Detect which cell encompasses the target text, then output its (x, y) center coordinate. 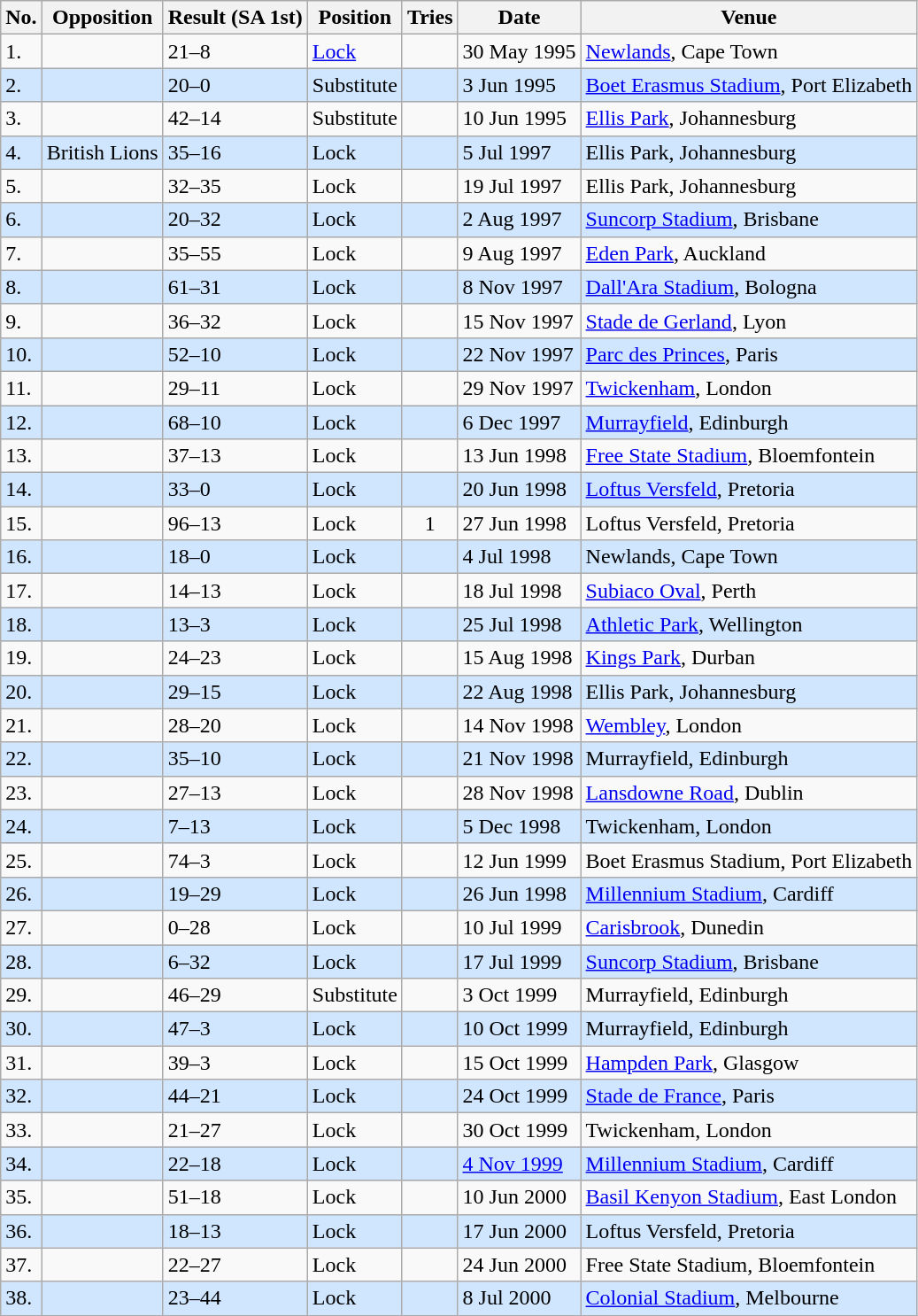
11. (21, 388)
8 Jul 2000 (519, 1298)
21. (21, 725)
36–32 (235, 321)
18. (21, 624)
18–13 (235, 1231)
5 Dec 1998 (519, 826)
Lansdowne Road, Dublin (749, 793)
9 Aug 1997 (519, 253)
4 Jul 1998 (519, 557)
19–29 (235, 894)
3 Oct 1999 (519, 995)
25. (21, 860)
8. (21, 287)
10 Jun 1995 (519, 119)
39–3 (235, 1063)
19 Jul 1997 (519, 186)
46–29 (235, 995)
10 Jun 2000 (519, 1197)
22–27 (235, 1265)
20–32 (235, 220)
Venue (749, 18)
British Lions (103, 152)
35–16 (235, 152)
15 Oct 1999 (519, 1063)
Wembley, London (749, 725)
22 Nov 1997 (519, 354)
29 Nov 1997 (519, 388)
4 Nov 1999 (519, 1164)
22–18 (235, 1164)
Parc des Princes, Paris (749, 354)
No. (21, 18)
5. (21, 186)
28 Nov 1998 (519, 793)
6–32 (235, 961)
15 Aug 1998 (519, 658)
26. (21, 894)
Basil Kenyon Stadium, East London (749, 1197)
Stade de France, Paris (749, 1096)
4. (21, 152)
51–18 (235, 1197)
74–3 (235, 860)
17. (21, 591)
13. (21, 456)
37. (21, 1265)
Eden Park, Auckland (749, 253)
19. (21, 658)
29. (21, 995)
36. (21, 1231)
24 Jun 2000 (519, 1265)
29–15 (235, 692)
96–13 (235, 523)
20. (21, 692)
17 Jun 2000 (519, 1231)
31. (21, 1063)
5 Jul 1997 (519, 152)
61–31 (235, 287)
25 Jul 1998 (519, 624)
20 Jun 1998 (519, 490)
37–13 (235, 456)
30 Oct 1999 (519, 1130)
30 May 1995 (519, 51)
32. (21, 1096)
22 Aug 1998 (519, 692)
27. (21, 927)
34. (21, 1164)
14–13 (235, 591)
7. (21, 253)
33–0 (235, 490)
23. (21, 793)
Tries (430, 18)
28–20 (235, 725)
27 Jun 1998 (519, 523)
1. (21, 51)
18–0 (235, 557)
23–44 (235, 1298)
3. (21, 119)
Kings Park, Durban (749, 658)
18 Jul 1998 (519, 591)
22. (21, 759)
21–8 (235, 51)
12. (21, 422)
9. (21, 321)
Hampden Park, Glasgow (749, 1063)
30. (21, 1029)
1 (430, 523)
44–21 (235, 1096)
42–14 (235, 119)
35–55 (235, 253)
15. (21, 523)
13 Jun 1998 (519, 456)
0–28 (235, 927)
Date (519, 18)
Dall'Ara Stadium, Bologna (749, 287)
Stade de Gerland, Lyon (749, 321)
14. (21, 490)
47–3 (235, 1029)
10 Jul 1999 (519, 927)
Carisbrook, Dunedin (749, 927)
32–35 (235, 186)
38. (21, 1298)
10. (21, 354)
29–11 (235, 388)
35. (21, 1197)
Athletic Park, Wellington (749, 624)
68–10 (235, 422)
16. (21, 557)
Result (SA 1st) (235, 18)
21 Nov 1998 (519, 759)
17 Jul 1999 (519, 961)
2 Aug 1997 (519, 220)
Position (354, 18)
24. (21, 826)
Subiaco Oval, Perth (749, 591)
26 Jun 1998 (519, 894)
27–13 (235, 793)
15 Nov 1997 (519, 321)
21–27 (235, 1130)
14 Nov 1998 (519, 725)
3 Jun 1995 (519, 85)
10 Oct 1999 (519, 1029)
Colonial Stadium, Melbourne (749, 1298)
6 Dec 1997 (519, 422)
20–0 (235, 85)
12 Jun 1999 (519, 860)
24 Oct 1999 (519, 1096)
Opposition (103, 18)
2. (21, 85)
28. (21, 961)
52–10 (235, 354)
35–10 (235, 759)
7–13 (235, 826)
8 Nov 1997 (519, 287)
33. (21, 1130)
24–23 (235, 658)
13–3 (235, 624)
6. (21, 220)
